Identify which cell holds the provided text, then report its (X, Y) central coordinate. 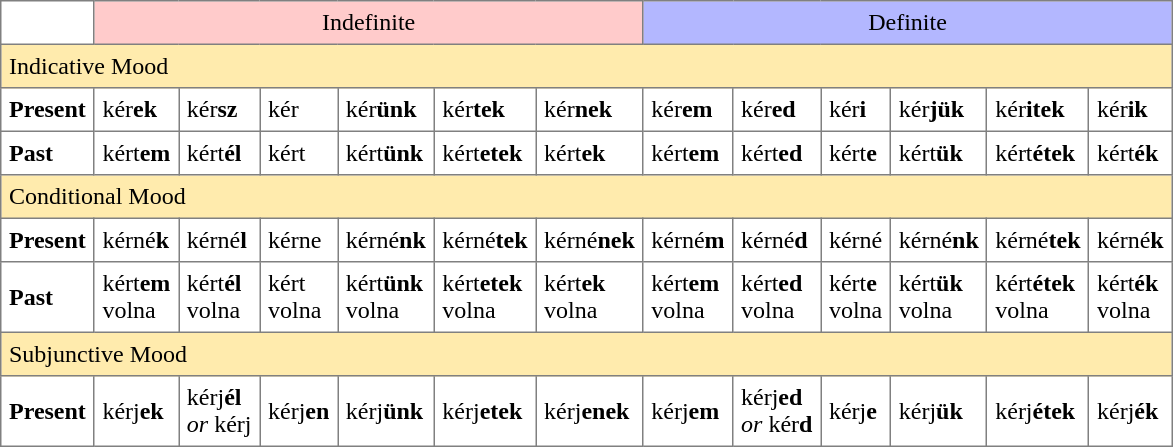
kérjék (1130, 411)
kértük (938, 153)
kérjedor kérd (777, 411)
kértedvolna (777, 297)
kértetek (485, 153)
kér (299, 110)
kértünkvolna (386, 297)
kérje (856, 411)
kértélvolna (220, 297)
kérte (856, 153)
kért (299, 153)
kérjélor kérj (220, 411)
kérik (1130, 110)
Definite (908, 23)
kérnél (220, 240)
kértevolna (856, 297)
kérnek (590, 110)
kérjenek (590, 411)
kérné (856, 240)
kérték (1130, 153)
kértvolna (299, 297)
kérném (688, 240)
kértétek (1038, 153)
kérek (136, 110)
kérnéd (777, 240)
kértünk (386, 153)
kérjen (299, 411)
kérjem (688, 411)
kérnének (590, 240)
Conditional Mood (586, 197)
Indicative Mood (586, 66)
kértükvolna (938, 297)
kértetekvolna (485, 297)
kérjek (136, 411)
kérjétek (1038, 411)
kéred (777, 110)
kérjünk (386, 411)
Indefinite (368, 23)
kéritek (1038, 110)
kértékvolna (1130, 297)
kértél (220, 153)
kérjetek (485, 411)
kéri (856, 110)
Subjunctive Mood (586, 354)
kérne (299, 240)
kérem (688, 110)
kértekvolna (590, 297)
kérted (777, 153)
kérünk (386, 110)
kérsz (220, 110)
kértétekvolna (1038, 297)
